Identify which cell holds the provided text, then report its [X, Y] central coordinate. 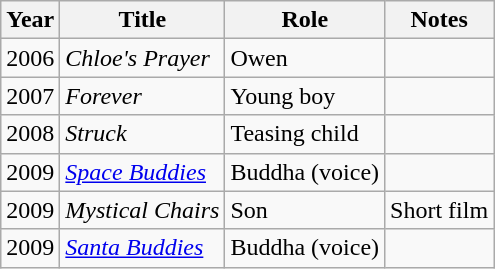
Struck [142, 134]
Short film [440, 210]
Santa Buddies [142, 248]
2006 [30, 58]
Son [305, 210]
Role [305, 20]
Owen [305, 58]
2007 [30, 96]
Chloe's Prayer [142, 58]
Mystical Chairs [142, 210]
2008 [30, 134]
Notes [440, 20]
Year [30, 20]
Title [142, 20]
Teasing child [305, 134]
Space Buddies [142, 172]
Forever [142, 96]
Young boy [305, 96]
